Output the [x, y] coordinate of the center of the cell containing the given text.  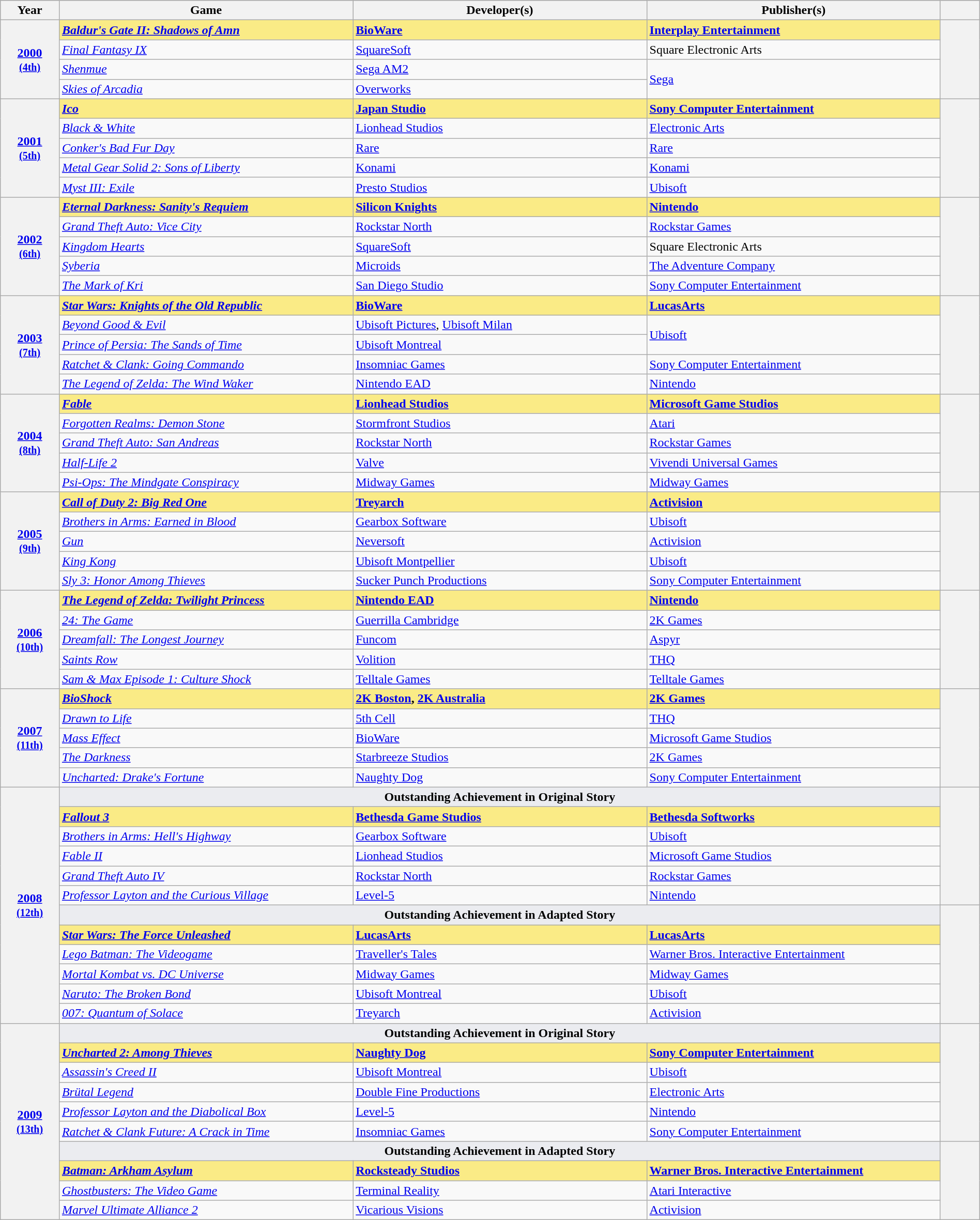
Fable [206, 404]
2009 (13th) [30, 1121]
The Adventure Company [793, 266]
Final Fantasy IX [206, 50]
5th Cell [500, 718]
Myst III: Exile [206, 187]
2K Boston, 2K Australia [500, 699]
2001 (5th) [30, 148]
Eternal Darkness: Sanity's Requiem [206, 207]
The Darkness [206, 758]
Neversoft [500, 541]
Star Wars: The Force Unleashed [206, 935]
Vivendi Universal Games [793, 462]
2000 (4th) [30, 59]
Mass Effect [206, 738]
Brothers in Arms: Hell's Highway [206, 836]
Gun [206, 541]
Naruto: The Broken Bond [206, 994]
Ubisoft Pictures, Ubisoft Milan [500, 325]
2008 (12th) [30, 905]
Ico [206, 109]
Bethesda Softworks [793, 816]
Fable II [206, 856]
Mortal Kombat vs. DC Universe [206, 974]
Microids [500, 266]
Star Wars: Knights of the Old Republic [206, 305]
The Legend of Zelda: Twilight Princess [206, 600]
Bethesda Game Studios [500, 816]
Traveller's Tales [500, 954]
Ghostbusters: The Video Game [206, 1190]
Game [206, 10]
2002 (6th) [30, 246]
Terminal Reality [500, 1190]
King Kong [206, 561]
Dreamfall: The Longest Journey [206, 640]
Marvel Ultimate Alliance 2 [206, 1210]
The Legend of Zelda: The Wind Waker [206, 384]
Sly 3: Honor Among Thieves [206, 581]
Stormfront Studios [500, 423]
Publisher(s) [793, 10]
Silicon Knights [500, 207]
Batman: Arkham Asylum [206, 1170]
Valve [500, 462]
2005 (9th) [30, 541]
Guerrilla Cambridge [500, 620]
Fallout 3 [206, 816]
Half-Life 2 [206, 462]
Funcom [500, 640]
Brothers in Arms: Earned in Blood [206, 521]
Brütal Legend [206, 1092]
Baldur's Gate II: Shadows of Amn [206, 30]
2004 (8th) [30, 443]
Skies of Arcadia [206, 89]
Beyond Good & Evil [206, 325]
Assassin's Creed II [206, 1072]
Presto Studios [500, 187]
Shenmue [206, 69]
Metal Gear Solid 2: Sons of Liberty [206, 167]
Psi-Ops: The Mindgate Conspiracy [206, 482]
2007 (11th) [30, 738]
Lego Batman: The Videogame [206, 954]
BioShock [206, 699]
Uncharted 2: Among Thieves [206, 1053]
Prince of Persia: The Sands of Time [206, 345]
Black & White [206, 128]
Sega [793, 79]
Professor Layton and the Diabolical Box [206, 1111]
Rocksteady Studios [500, 1170]
Forgotten Realms: Demon Stone [206, 423]
Uncharted: Drake's Fortune [206, 777]
Grand Theft Auto: San Andreas [206, 443]
Sega AM2 [500, 69]
2006 (10th) [30, 640]
Conker's Bad Fur Day [206, 148]
San Diego Studio [500, 286]
Ratchet & Clank Future: A Crack in Time [206, 1131]
Atari Interactive [793, 1190]
Year [30, 10]
Call of Duty 2: Big Red One [206, 502]
The Mark of Kri [206, 286]
Kingdom Hearts [206, 246]
Atari [793, 423]
Starbreeze Studios [500, 758]
Ubisoft Montpellier [500, 561]
Vicarious Visions [500, 1210]
Overworks [500, 89]
Sam & Max Episode 1: Culture Shock [206, 679]
Double Fine Productions [500, 1092]
Volition [500, 659]
Japan Studio [500, 109]
Professor Layton and the Curious Village [206, 895]
Developer(s) [500, 10]
007: Quantum of Solace [206, 1013]
Drawn to Life [206, 718]
Sucker Punch Productions [500, 581]
Grand Theft Auto: Vice City [206, 226]
Saints Row [206, 659]
24: The Game [206, 620]
Syberia [206, 266]
Grand Theft Auto IV [206, 876]
Interplay Entertainment [793, 30]
Ratchet & Clank: Going Commando [206, 364]
Aspyr [793, 640]
2003 (7th) [30, 345]
